For the text-containing cell, return its midpoint in (x, y) coordinate format. 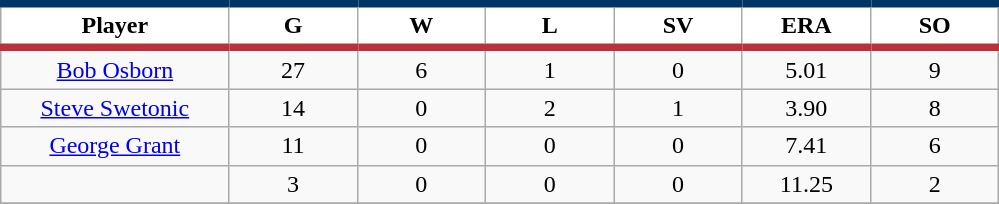
W (421, 26)
7.41 (806, 146)
L (550, 26)
3.90 (806, 108)
George Grant (115, 146)
Steve Swetonic (115, 108)
Bob Osborn (115, 68)
Player (115, 26)
5.01 (806, 68)
11 (293, 146)
27 (293, 68)
SO (934, 26)
G (293, 26)
14 (293, 108)
8 (934, 108)
SV (678, 26)
ERA (806, 26)
9 (934, 68)
3 (293, 184)
11.25 (806, 184)
